Search for the cell housing the specified text and yield its [X, Y] center coordinate. 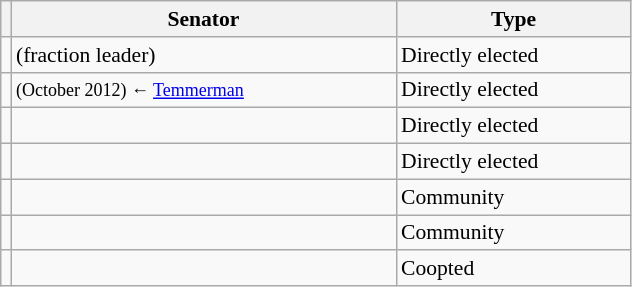
Senator [204, 19]
(fraction leader) [204, 55]
Coopted [514, 269]
(October 2012) ← Temmerman [204, 90]
Type [514, 19]
